Locate the cell with the specified text and output its (x, y) center coordinate. 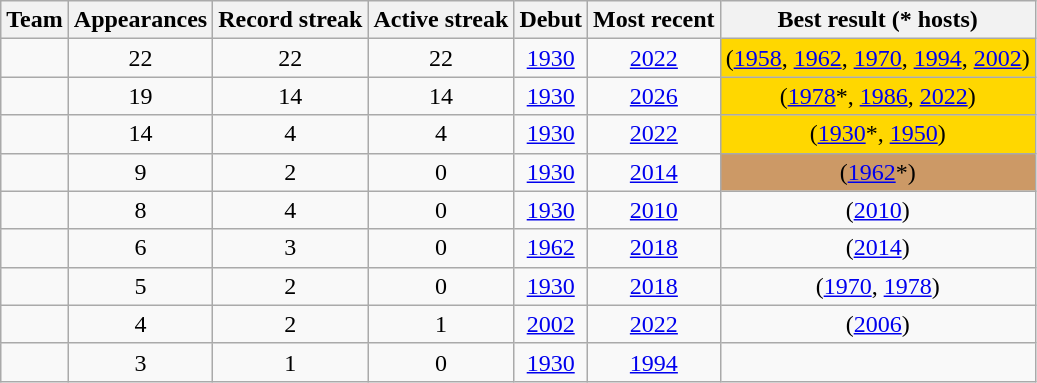
2026 (654, 96)
Most recent (654, 20)
(2010) (878, 210)
2002 (551, 324)
(2014) (878, 248)
8 (140, 210)
(2006) (878, 324)
(1958, 1962, 1970, 1994, 2002) (878, 58)
1994 (654, 362)
Best result (* hosts) (878, 20)
1962 (551, 248)
(1978*, 1986, 2022) (878, 96)
Record streak (290, 20)
2010 (654, 210)
(1930*, 1950) (878, 134)
6 (140, 248)
(1970, 1978) (878, 286)
(1962*) (878, 172)
2014 (654, 172)
Team (35, 20)
19 (140, 96)
9 (140, 172)
Debut (551, 20)
Active streak (441, 20)
5 (140, 286)
Appearances (140, 20)
